Find where the given text appears and provide that cell's center as [X, Y] coordinate. 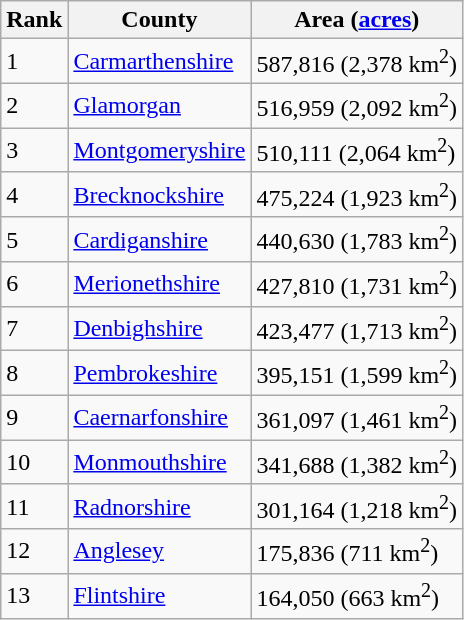
175,836 (711 km2) [357, 552]
Denbighshire [160, 328]
Montgomeryshire [160, 150]
5 [34, 240]
1 [34, 62]
11 [34, 506]
Caernarfonshire [160, 418]
341,688 (1,382 km2) [357, 462]
587,816 (2,378 km2) [357, 62]
164,050 (663 km2) [357, 596]
423,477 (1,713 km2) [357, 328]
10 [34, 462]
2 [34, 106]
4 [34, 194]
Rank [34, 20]
361,097 (1,461 km2) [357, 418]
8 [34, 374]
516,959 (2,092 km2) [357, 106]
Flintshire [160, 596]
12 [34, 552]
3 [34, 150]
Monmouthshire [160, 462]
9 [34, 418]
Merionethshire [160, 284]
Glamorgan [160, 106]
Brecknockshire [160, 194]
Carmarthenshire [160, 62]
Anglesey [160, 552]
395,151 (1,599 km2) [357, 374]
Cardiganshire [160, 240]
427,810 (1,731 km2) [357, 284]
475,224 (1,923 km2) [357, 194]
440,630 (1,783 km2) [357, 240]
7 [34, 328]
6 [34, 284]
Radnorshire [160, 506]
301,164 (1,218 km2) [357, 506]
13 [34, 596]
Area (acres) [357, 20]
Pembrokeshire [160, 374]
510,111 (2,064 km2) [357, 150]
County [160, 20]
